Detect which cell encompasses the target text, then output its (X, Y) center coordinate. 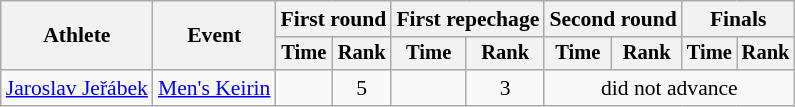
First round (333, 19)
3 (505, 88)
Event (214, 36)
Athlete (77, 36)
5 (362, 88)
Second round (613, 19)
Jaroslav Jeřábek (77, 88)
Men's Keirin (214, 88)
Finals (738, 19)
did not advance (669, 88)
First repechage (468, 19)
